Pinpoint the cell where the given text exists, returning its (X, Y) midpoint coordinate. 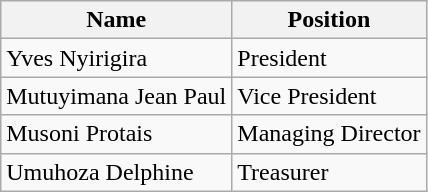
Umuhoza Delphine (116, 172)
Position (329, 20)
Vice President (329, 96)
Mutuyimana Jean Paul (116, 96)
Name (116, 20)
Musoni Protais (116, 134)
Yves Nyirigira (116, 58)
Treasurer (329, 172)
Managing Director (329, 134)
President (329, 58)
